Search for the cell housing the specified text and yield its [x, y] center coordinate. 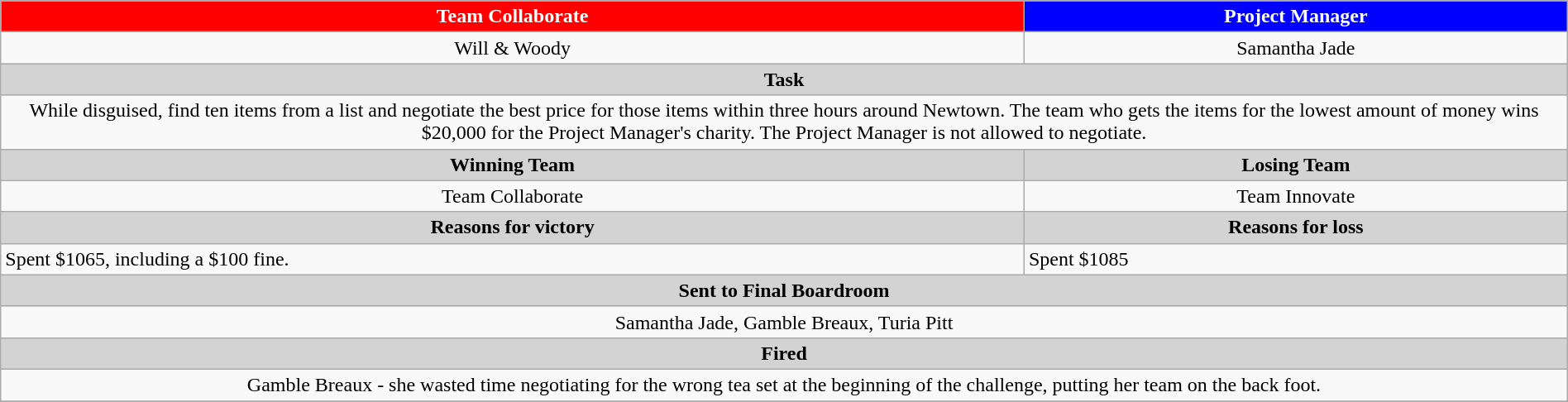
Will & Woody [513, 48]
Winning Team [513, 165]
Spent $1085 [1295, 259]
Project Manager [1295, 17]
Team Innovate [1295, 196]
Losing Team [1295, 165]
Spent $1065, including a $100 fine. [513, 259]
Fired [784, 353]
Reasons for loss [1295, 227]
Gamble Breaux - she wasted time negotiating for the wrong tea set at the beginning of the challenge, putting her team on the back foot. [784, 385]
Task [784, 79]
Samantha Jade [1295, 48]
Reasons for victory [513, 227]
Samantha Jade, Gamble Breaux, Turia Pitt [784, 322]
Sent to Final Boardroom [784, 290]
